Pinpoint the cell where the given text exists, returning its [x, y] midpoint coordinate. 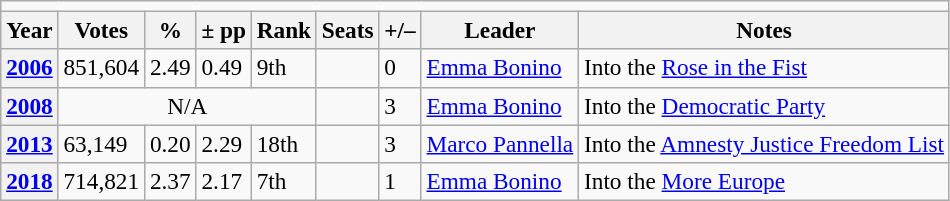
714,821 [101, 181]
Votes [101, 30]
Marco Pannella [500, 143]
2.29 [224, 143]
± pp [224, 30]
18th [284, 143]
2.17 [224, 181]
N/A [187, 106]
2008 [30, 106]
7th [284, 181]
2006 [30, 68]
Into the More Europe [764, 181]
2.37 [171, 181]
Into the Rose in the Fist [764, 68]
851,604 [101, 68]
Year [30, 30]
1 [400, 181]
Into the Democratic Party [764, 106]
63,149 [101, 143]
+/– [400, 30]
Into the Amnesty Justice Freedom List [764, 143]
0.49 [224, 68]
0.20 [171, 143]
Rank [284, 30]
% [171, 30]
2013 [30, 143]
Leader [500, 30]
9th [284, 68]
0 [400, 68]
2.49 [171, 68]
Seats [348, 30]
2018 [30, 181]
Notes [764, 30]
